Pinpoint the cell where the given text exists, returning its [x, y] midpoint coordinate. 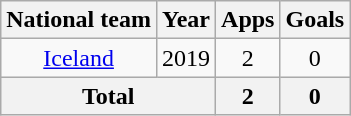
Apps [248, 20]
Iceland [79, 58]
2019 [186, 58]
Total [108, 96]
Year [186, 20]
National team [79, 20]
Goals [315, 20]
